Output the [X, Y] coordinate of the center of the cell containing the given text.  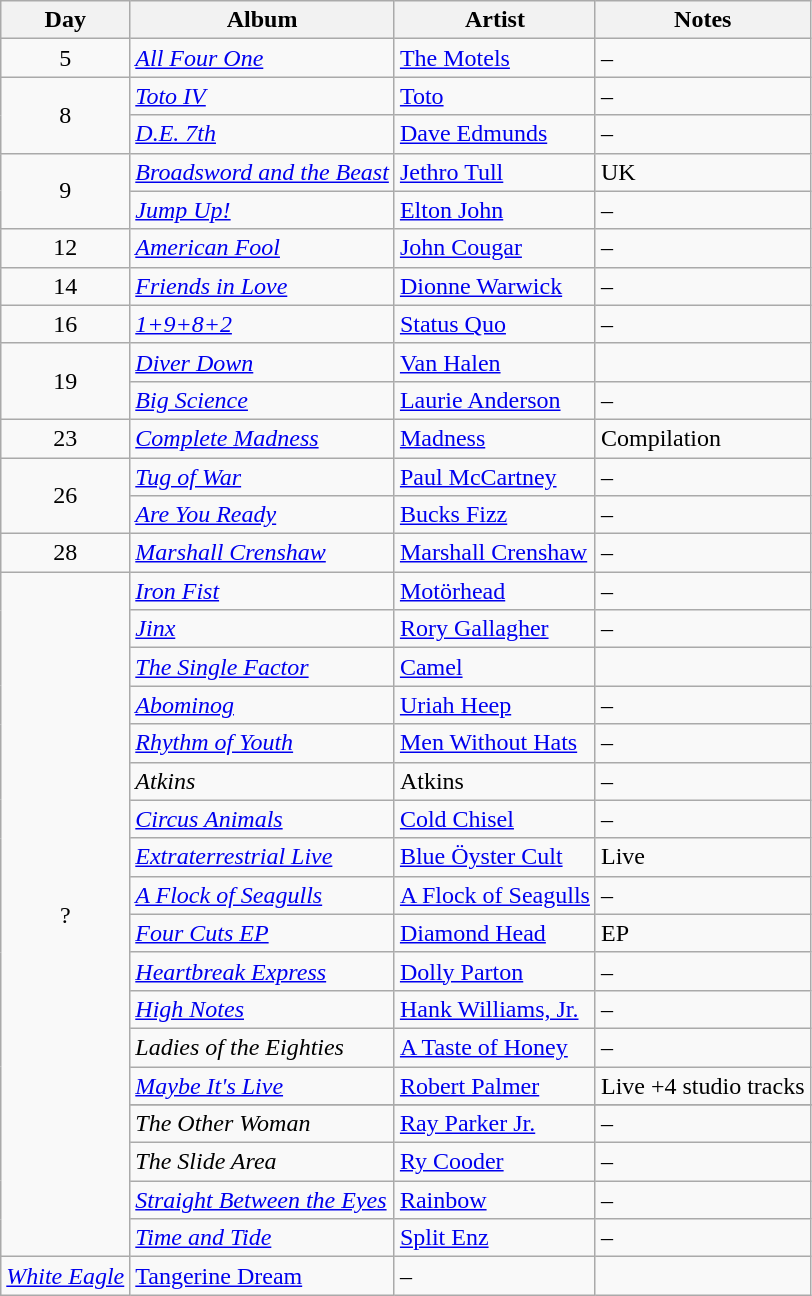
1+9+8+2 [262, 324]
Laurie Anderson [494, 400]
Time and Tide [262, 1238]
Live +4 studio tracks [702, 1085]
Men Without Hats [494, 743]
Live [702, 857]
UK [702, 172]
Day [66, 20]
Ladies of the Eighties [262, 1047]
Notes [702, 20]
Are You Ready [262, 515]
Jethro Tull [494, 172]
American Fool [262, 248]
8 [66, 115]
Abominog [262, 705]
Blue Öyster Cult [494, 857]
A Taste of Honey [494, 1047]
Tug of War [262, 477]
Status Quo [494, 324]
John Cougar [494, 248]
Toto [494, 96]
Tangerine Dream [262, 1276]
Iron Fist [262, 591]
White Eagle [66, 1276]
Ray Parker Jr. [494, 1124]
Dionne Warwick [494, 286]
Toto IV [262, 96]
Rainbow [494, 1200]
23 [66, 438]
Hank Williams, Jr. [494, 1009]
28 [66, 553]
All Four One [262, 58]
Artist [494, 20]
The Single Factor [262, 667]
Jump Up! [262, 210]
Extraterrestrial Live [262, 857]
Diver Down [262, 362]
Maybe It's Live [262, 1085]
D.E. 7th [262, 134]
Broadsword and the Beast [262, 172]
Bucks Fizz [494, 515]
The Other Woman [262, 1124]
26 [66, 496]
Diamond Head [494, 933]
Elton John [494, 210]
Dave Edmunds [494, 134]
Camel [494, 667]
16 [66, 324]
Motörhead [494, 591]
Paul McCartney [494, 477]
Straight Between the Eyes [262, 1200]
19 [66, 381]
EP [702, 933]
The Motels [494, 58]
Circus Animals [262, 819]
12 [66, 248]
Compilation [702, 438]
Rory Gallagher [494, 629]
Dolly Parton [494, 971]
Four Cuts EP [262, 933]
Heartbreak Express [262, 971]
Rhythm of Youth [262, 743]
5 [66, 58]
The Slide Area [262, 1162]
Madness [494, 438]
? [66, 914]
14 [66, 286]
Cold Chisel [494, 819]
Robert Palmer [494, 1085]
Van Halen [494, 362]
Big Science [262, 400]
Uriah Heep [494, 705]
Ry Cooder [494, 1162]
Friends in Love [262, 286]
Album [262, 20]
High Notes [262, 1009]
Complete Madness [262, 438]
Split Enz [494, 1238]
9 [66, 191]
Jinx [262, 629]
